Determine the [x, y] coordinate at the center of the cell enclosing the given text.  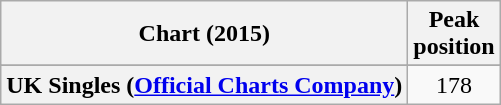
UK Singles (Official Charts Company) [204, 85]
178 [454, 85]
Peakposition [454, 34]
Chart (2015) [204, 34]
